Pinpoint the cell where the given text exists, returning its [X, Y] midpoint coordinate. 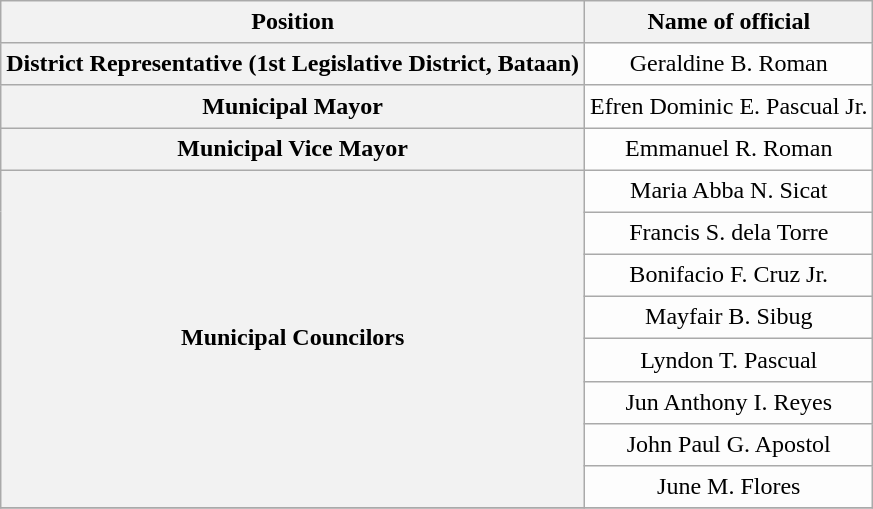
Municipal Vice Mayor [293, 149]
Jun Anthony I. Reyes [729, 402]
Maria Abba N. Sicat [729, 191]
Efren Dominic E. Pascual Jr. [729, 106]
Position [293, 22]
Name of official [729, 22]
Municipal Mayor [293, 106]
Lyndon T. Pascual [729, 360]
John Paul G. Apostol [729, 444]
District Representative (1st Legislative District, Bataan) [293, 64]
Bonifacio F. Cruz Jr. [729, 275]
Municipal Councilors [293, 339]
June M. Flores [729, 487]
Emmanuel R. Roman [729, 149]
Mayfair B. Sibug [729, 318]
Francis S. dela Torre [729, 233]
Geraldine B. Roman [729, 64]
